Output the [x, y] coordinate of the center of the cell containing the given text.  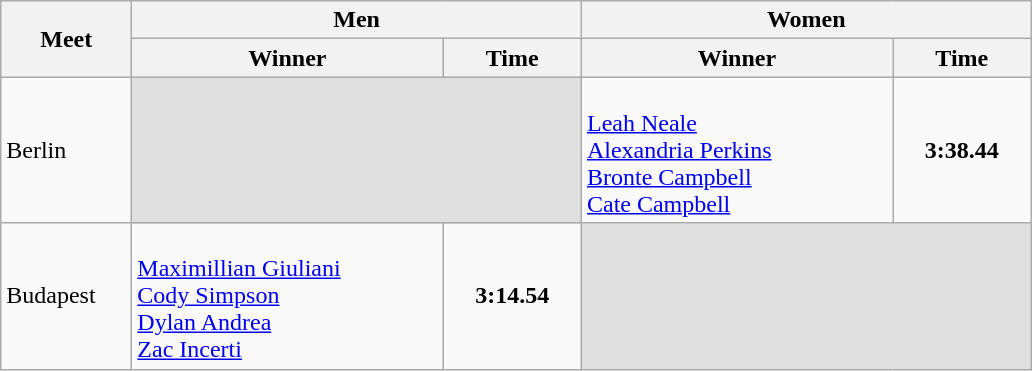
3:38.44 [962, 150]
Women [806, 20]
Meet [66, 39]
Leah NealeAlexandria PerkinsBronte CampbellCate Campbell [736, 150]
Budapest [66, 296]
Maximillian GiulianiCody SimpsonDylan AndreaZac Incerti [288, 296]
3:14.54 [512, 296]
Men [357, 20]
Berlin [66, 150]
